Provide the (x, y) coordinate of the cell's center where the given text is located.  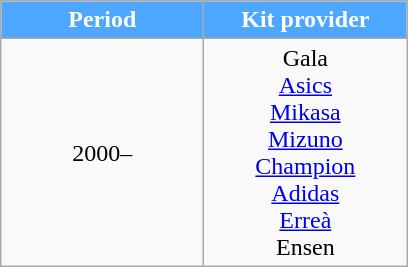
GalaAsicsMikasaMizunoChampionAdidasErreàEnsen (306, 152)
Period (102, 20)
Kit provider (306, 20)
2000– (102, 152)
